Pinpoint the cell where the given text exists, returning its (x, y) midpoint coordinate. 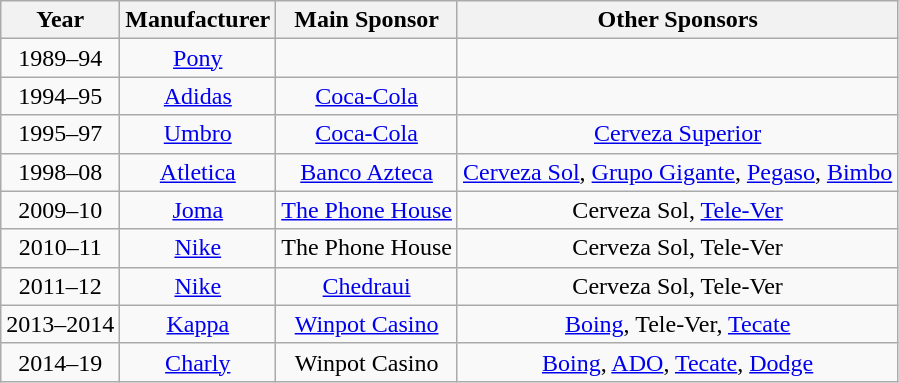
Pony (198, 58)
Chedraui (367, 286)
1994–95 (60, 96)
1989–94 (60, 58)
1998–08 (60, 172)
Adidas (198, 96)
Boing, Tele-Ver, Tecate (677, 324)
Umbro (198, 134)
Main Sponsor (367, 20)
Manufacturer (198, 20)
2013–2014 (60, 324)
1995–97 (60, 134)
Kappa (198, 324)
Year (60, 20)
Banco Azteca (367, 172)
Atletica (198, 172)
2010–11 (60, 248)
Cerveza Sol, Grupo Gigante, Pegaso, Bimbo (677, 172)
Boing, ADO, Tecate, Dodge (677, 362)
Cerveza Superior (677, 134)
Other Sponsors (677, 20)
2009–10 (60, 210)
2011–12 (60, 286)
Joma (198, 210)
Charly (198, 362)
2014–19 (60, 362)
